Extract the (x, y) coordinate from the center of the cell holding the provided text.  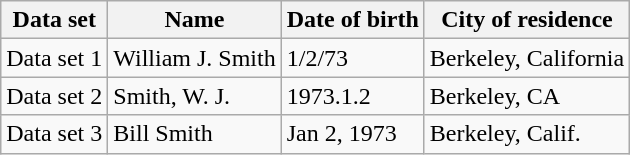
Berkeley, Calif. (526, 134)
Berkeley, California (526, 58)
City of residence (526, 20)
Berkeley, CA (526, 96)
Data set (54, 20)
Data set 1 (54, 58)
Jan 2, 1973 (352, 134)
Bill Smith (194, 134)
Smith, W. J. (194, 96)
Data set 3 (54, 134)
Data set 2 (54, 96)
William J. Smith (194, 58)
1/2/73 (352, 58)
Date of birth (352, 20)
1973.1.2 (352, 96)
Name (194, 20)
